Capture the cell that displays the provided text and extract its (X, Y) central coordinate. 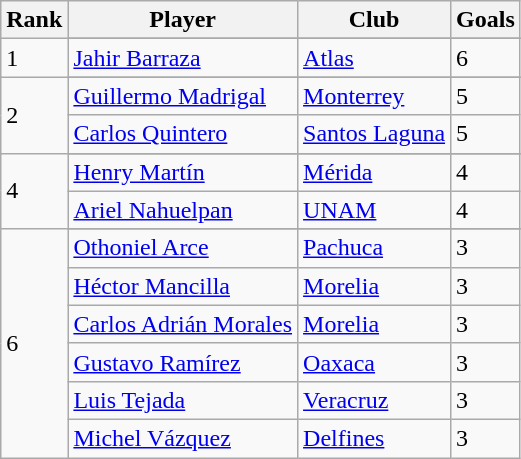
Santos Laguna (374, 134)
2 (34, 115)
Othoniel Arce (183, 248)
Club (374, 20)
Ariel Nahuelpan (183, 210)
Henry Martín (183, 172)
1 (34, 58)
Delfines (374, 438)
Jahir Barraza (183, 58)
Gustavo Ramírez (183, 362)
Pachuca (374, 248)
Player (183, 20)
UNAM (374, 210)
Carlos Adrián Morales (183, 324)
Carlos Quintero (183, 134)
Atlas (374, 58)
Michel Vázquez (183, 438)
Rank (34, 20)
Veracruz (374, 400)
Héctor Mancilla (183, 286)
Goals (486, 20)
Mérida (374, 172)
Oaxaca (374, 362)
Monterrey (374, 96)
Luis Tejada (183, 400)
Guillermo Madrigal (183, 96)
